Scan for the cell matching the given text and deliver its [x, y] coordinate at center. 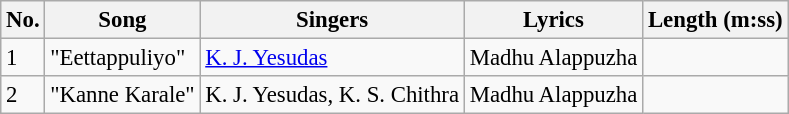
Song [122, 20]
Singers [332, 20]
K. J. Yesudas, K. S. Chithra [332, 95]
2 [23, 95]
"Eettappuliyo" [122, 58]
1 [23, 58]
No. [23, 20]
"Kanne Karale" [122, 95]
K. J. Yesudas [332, 58]
Lyrics [553, 20]
Length (m:ss) [716, 20]
